Return the (x, y) coordinate for the center point of the cell that contains the specified text.  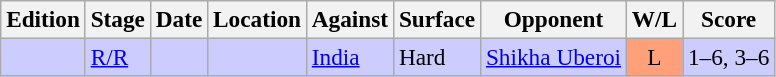
R/R (118, 57)
Location (258, 19)
Opponent (554, 19)
Against (350, 19)
Surface (436, 19)
W/L (654, 19)
Edition (44, 19)
Stage (118, 19)
L (654, 57)
Date (178, 19)
Hard (436, 57)
1–6, 3–6 (728, 57)
India (350, 57)
Shikha Uberoi (554, 57)
Score (728, 19)
